Identify which cell holds the provided text, then report its (X, Y) central coordinate. 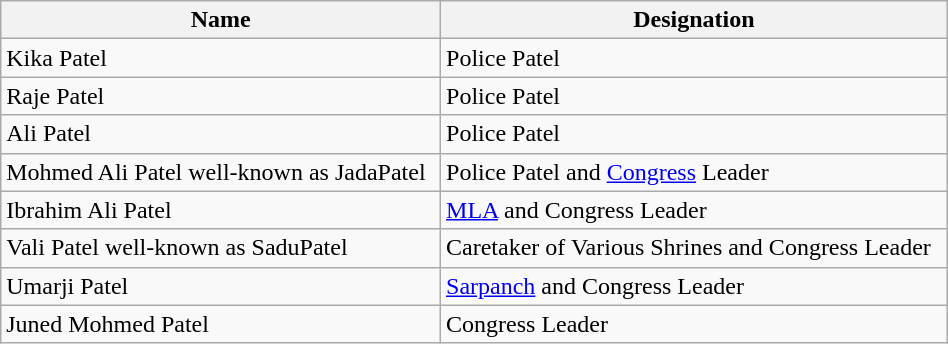
Kika Patel (221, 58)
Name (221, 20)
Juned Mohmed Patel (221, 324)
Vali Patel well-known as SaduPatel (221, 248)
Mohmed Ali Patel well-known as JadaPatel (221, 172)
Sarpanch and Congress Leader (694, 286)
Raje Patel (221, 96)
Ibrahim Ali Patel (221, 210)
Caretaker of Various Shrines and Congress Leader (694, 248)
Congress Leader (694, 324)
Umarji Patel (221, 286)
Police Patel and Congress Leader (694, 172)
Ali Patel (221, 134)
Designation (694, 20)
MLA and Congress Leader (694, 210)
